Locate the cell with the specified text and output its (x, y) center coordinate. 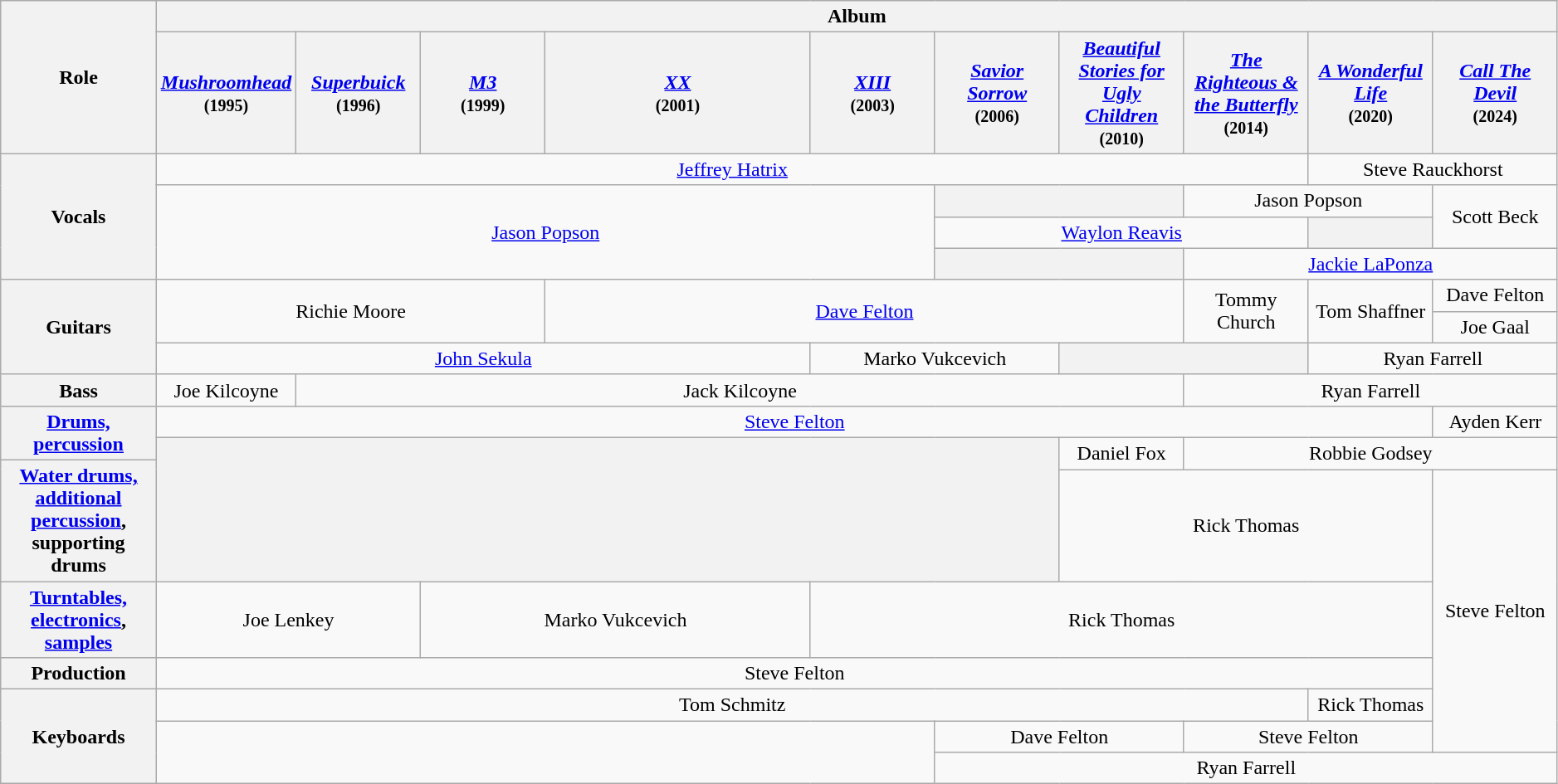
Superbuick(1996) (359, 93)
Jeffrey Hatrix (732, 169)
Tommy Church (1246, 311)
Joe Kilcoyne (226, 390)
Jack Kilcoyne (740, 390)
Waylon Reavis (1121, 232)
Drums, percussion (79, 433)
Bass (79, 390)
Water drums, additional percussion, supporting drums (79, 520)
Richie Moore (350, 311)
Production (79, 674)
Steve Rauckhorst (1433, 169)
Ayden Kerr (1495, 421)
Guitars (79, 327)
XIII(2003) (872, 93)
Joe Gaal (1495, 327)
Role (79, 77)
Album (857, 17)
XX(2001) (677, 93)
Scott Beck (1495, 217)
Mushroomhead(1995) (226, 93)
Jackie LaPonza (1370, 264)
Robbie Godsey (1370, 453)
Beautiful Stories for Ugly Children(2010) (1121, 93)
Savior Sorrow(2006) (997, 93)
A Wonderful Life(2020) (1370, 93)
Keyboards (79, 737)
The Righteous & the Butterfly(2014) (1246, 93)
Tom Schmitz (732, 705)
Vocals (79, 217)
Daniel Fox (1121, 453)
Turntables, electronics, samples (79, 619)
John Sekula (483, 358)
Tom Shaffner (1370, 311)
Joe Lenkey (288, 619)
M3(1999) (483, 93)
Call The Devil(2024) (1495, 93)
